Capture the cell that displays the provided text and extract its (X, Y) central coordinate. 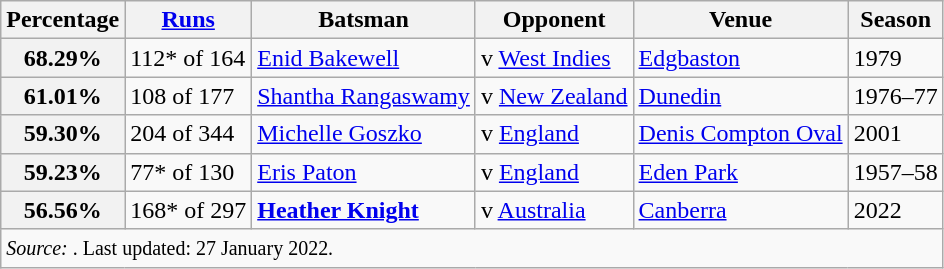
Eden Park (740, 172)
1957–58 (896, 172)
1979 (896, 58)
Season (896, 20)
Shantha Rangaswamy (364, 96)
Dunedin (740, 96)
112* of 164 (188, 58)
Batsman (364, 20)
Percentage (63, 20)
Heather Knight (364, 210)
204 of 344 (188, 134)
Edgbaston (740, 58)
59.30% (63, 134)
Opponent (554, 20)
108 of 177 (188, 96)
68.29% (63, 58)
2022 (896, 210)
Denis Compton Oval (740, 134)
77* of 130 (188, 172)
1976–77 (896, 96)
56.56% (63, 210)
v Australia (554, 210)
Venue (740, 20)
Canberra (740, 210)
Michelle Goszko (364, 134)
59.23% (63, 172)
Source: . Last updated: 27 January 2022. (472, 248)
v New Zealand (554, 96)
168* of 297 (188, 210)
Enid Bakewell (364, 58)
Runs (188, 20)
2001 (896, 134)
61.01% (63, 96)
v West Indies (554, 58)
Eris Paton (364, 172)
